Scan for the cell matching the given text and deliver its [X, Y] coordinate at center. 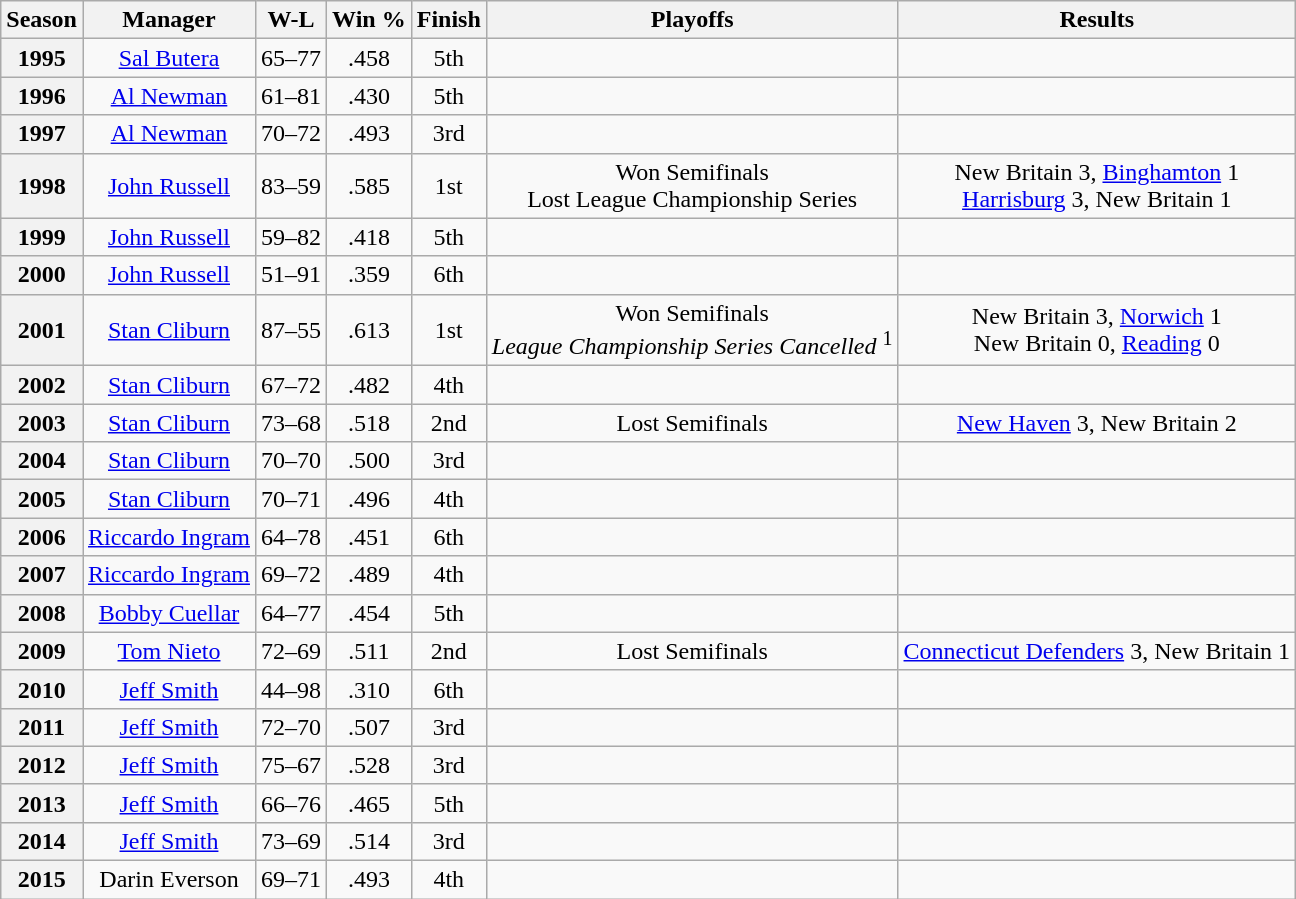
.458 [370, 58]
2004 [42, 461]
2015 [42, 880]
.585 [370, 186]
2013 [42, 803]
1995 [42, 58]
.418 [370, 237]
.482 [370, 385]
69–71 [290, 880]
70–72 [290, 134]
64–77 [290, 613]
2002 [42, 385]
1997 [42, 134]
65–77 [290, 58]
W-L [290, 20]
New Britain 3, Norwich 1 New Britain 0, Reading 0 [1097, 330]
2014 [42, 841]
Darin Everson [168, 880]
2011 [42, 727]
72–70 [290, 727]
87–55 [290, 330]
.310 [370, 689]
.430 [370, 96]
2005 [42, 499]
.454 [370, 613]
64–78 [290, 537]
61–81 [290, 96]
Won SemifinalsLost League Championship Series [692, 186]
.489 [370, 575]
New Britain 3, Binghamton 1 Harrisburg 3, New Britain 1 [1097, 186]
2006 [42, 537]
.451 [370, 537]
.507 [370, 727]
2007 [42, 575]
44–98 [290, 689]
67–72 [290, 385]
.511 [370, 651]
2010 [42, 689]
83–59 [290, 186]
.496 [370, 499]
Playoffs [692, 20]
.465 [370, 803]
1996 [42, 96]
72–69 [290, 651]
Tom Nieto [168, 651]
2009 [42, 651]
Won Semifinals League Championship Series Cancelled 1 [692, 330]
Sal Butera [168, 58]
70–71 [290, 499]
Finish [448, 20]
.500 [370, 461]
1998 [42, 186]
Manager [168, 20]
New Haven 3, New Britain 2 [1097, 423]
59–82 [290, 237]
1999 [42, 237]
Results [1097, 20]
Season [42, 20]
73–68 [290, 423]
.514 [370, 841]
.528 [370, 765]
.518 [370, 423]
66–76 [290, 803]
73–69 [290, 841]
2003 [42, 423]
2000 [42, 275]
70–70 [290, 461]
Win % [370, 20]
69–72 [290, 575]
51–91 [290, 275]
Connecticut Defenders 3, New Britain 1 [1097, 651]
.359 [370, 275]
.613 [370, 330]
Bobby Cuellar [168, 613]
75–67 [290, 765]
2008 [42, 613]
2001 [42, 330]
2012 [42, 765]
